Locate the cell with the specified text and output its [X, Y] center coordinate. 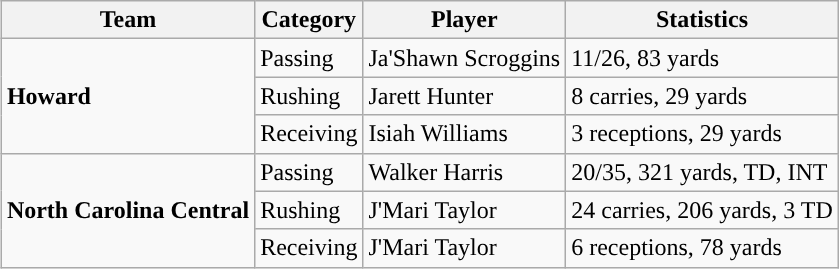
Howard [128, 96]
Jarett Hunter [464, 96]
24 carries, 206 yards, 3 TD [702, 210]
11/26, 83 yards [702, 58]
North Carolina Central [128, 210]
8 carries, 29 yards [702, 96]
6 receptions, 78 yards [702, 248]
Ja'Shawn Scroggins [464, 58]
Statistics [702, 20]
Walker Harris [464, 172]
Category [309, 20]
Player [464, 20]
20/35, 321 yards, TD, INT [702, 172]
3 receptions, 29 yards [702, 134]
Isiah Williams [464, 134]
Team [128, 20]
